For the text-containing cell, return its midpoint in (X, Y) coordinate format. 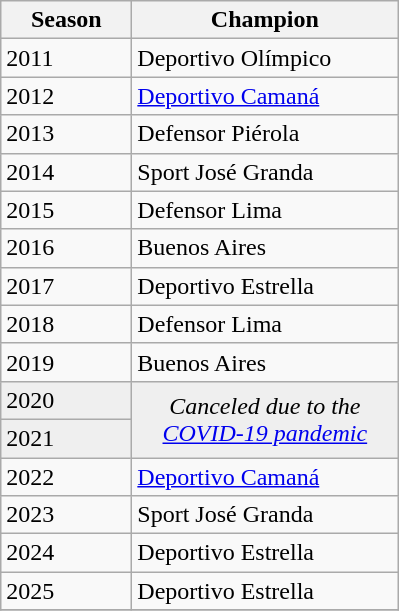
2016 (66, 248)
2020 (66, 400)
Season (66, 20)
2011 (66, 58)
2015 (66, 210)
Champion (265, 20)
Defensor Piérola (265, 134)
2012 (66, 96)
Canceled due to the COVID-19 pandemic (265, 419)
2021 (66, 438)
Deportivo Olímpico (265, 58)
2018 (66, 324)
2025 (66, 591)
2023 (66, 515)
2014 (66, 172)
2017 (66, 286)
2022 (66, 477)
2024 (66, 553)
2019 (66, 362)
2013 (66, 134)
